Scan for the cell matching the given text and deliver its (X, Y) coordinate at center. 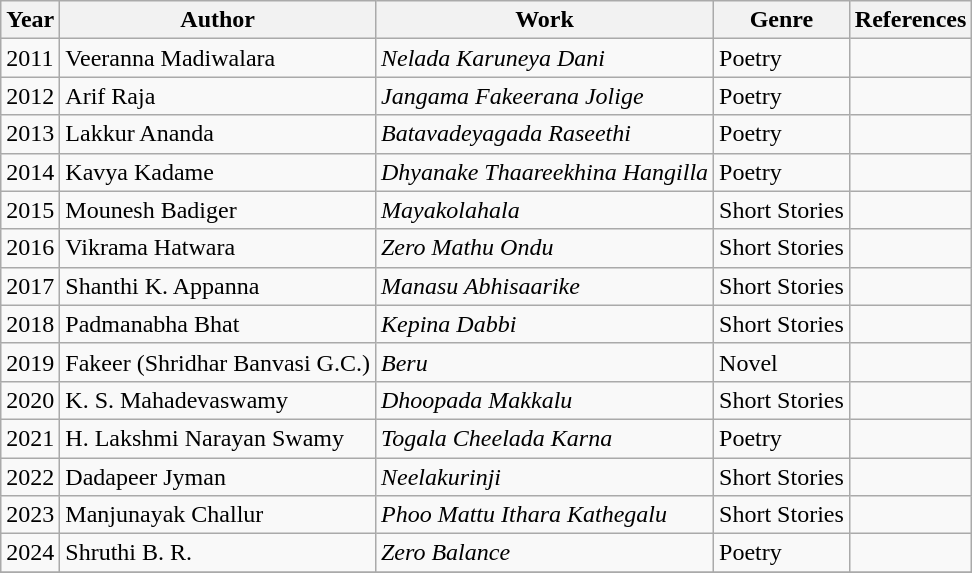
Beru (544, 362)
Novel (782, 362)
Fakeer (Shridhar Banvasi G.C.) (218, 362)
Work (544, 20)
Togala Cheelada Karna (544, 438)
2019 (30, 362)
2021 (30, 438)
Shanthi K. Appanna (218, 286)
Manjunayak Challur (218, 515)
Lakkur Ananda (218, 134)
2013 (30, 134)
2022 (30, 477)
Year (30, 20)
K. S. Mahadevaswamy (218, 400)
Dadapeer Jyman (218, 477)
Kepina Dabbi (544, 324)
Genre (782, 20)
Phoo Mattu Ithara Kathegalu (544, 515)
Kavya Kadame (218, 172)
Manasu Abhisaarike (544, 286)
Dhoopada Makkalu (544, 400)
2014 (30, 172)
Batavadeyagada Raseethi (544, 134)
2012 (30, 96)
Neelakurinji (544, 477)
2017 (30, 286)
Dhyanake Thaareekhina Hangilla (544, 172)
Padmanabha Bhat (218, 324)
H. Lakshmi Narayan Swamy (218, 438)
Veeranna Madiwalara (218, 58)
Vikrama Hatwara (218, 248)
Zero Balance (544, 553)
Shruthi B. R. (218, 553)
2023 (30, 515)
Nelada Karuneya Dani (544, 58)
2016 (30, 248)
Author (218, 20)
Mounesh Badiger (218, 210)
2020 (30, 400)
2011 (30, 58)
Jangama Fakeerana Jolige (544, 96)
2018 (30, 324)
Arif Raja (218, 96)
2024 (30, 553)
Mayakolahala (544, 210)
2015 (30, 210)
References (910, 20)
Zero Mathu Ondu (544, 248)
